Find where the given text appears and provide that cell's center as [x, y] coordinate. 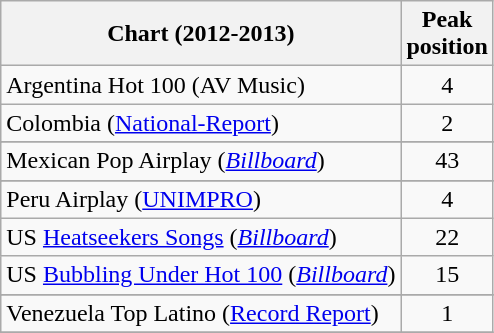
2 [447, 123]
Chart (2012-2013) [201, 34]
1 [447, 313]
43 [447, 161]
US Heatseekers Songs (Billboard) [201, 237]
Peakposition [447, 34]
15 [447, 275]
Peru Airplay (UNIMPRO) [201, 199]
22 [447, 237]
Colombia (National-Report) [201, 123]
US Bubbling Under Hot 100 (Billboard) [201, 275]
Argentina Hot 100 (AV Music) [201, 85]
Venezuela Top Latino (Record Report) [201, 313]
Mexican Pop Airplay (Billboard) [201, 161]
